From the cell containing the given text, extract its center point as (x, y) coordinate. 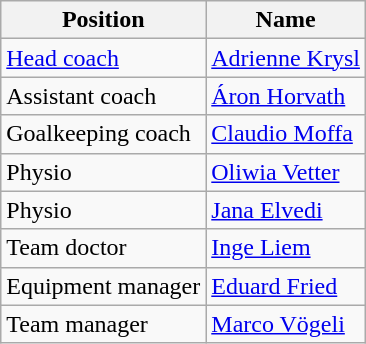
Jana Elvedi (286, 210)
Name (286, 20)
Adrienne Krysl (286, 58)
Oliwia Vetter (286, 172)
Goalkeeping coach (104, 134)
Marco Vögeli (286, 324)
Head coach (104, 58)
Assistant coach (104, 96)
Inge Liem (286, 248)
Áron Horvath (286, 96)
Claudio Moffa (286, 134)
Team manager (104, 324)
Position (104, 20)
Eduard Fried (286, 286)
Equipment manager (104, 286)
Team doctor (104, 248)
